For the text-containing cell, return its midpoint in (X, Y) coordinate format. 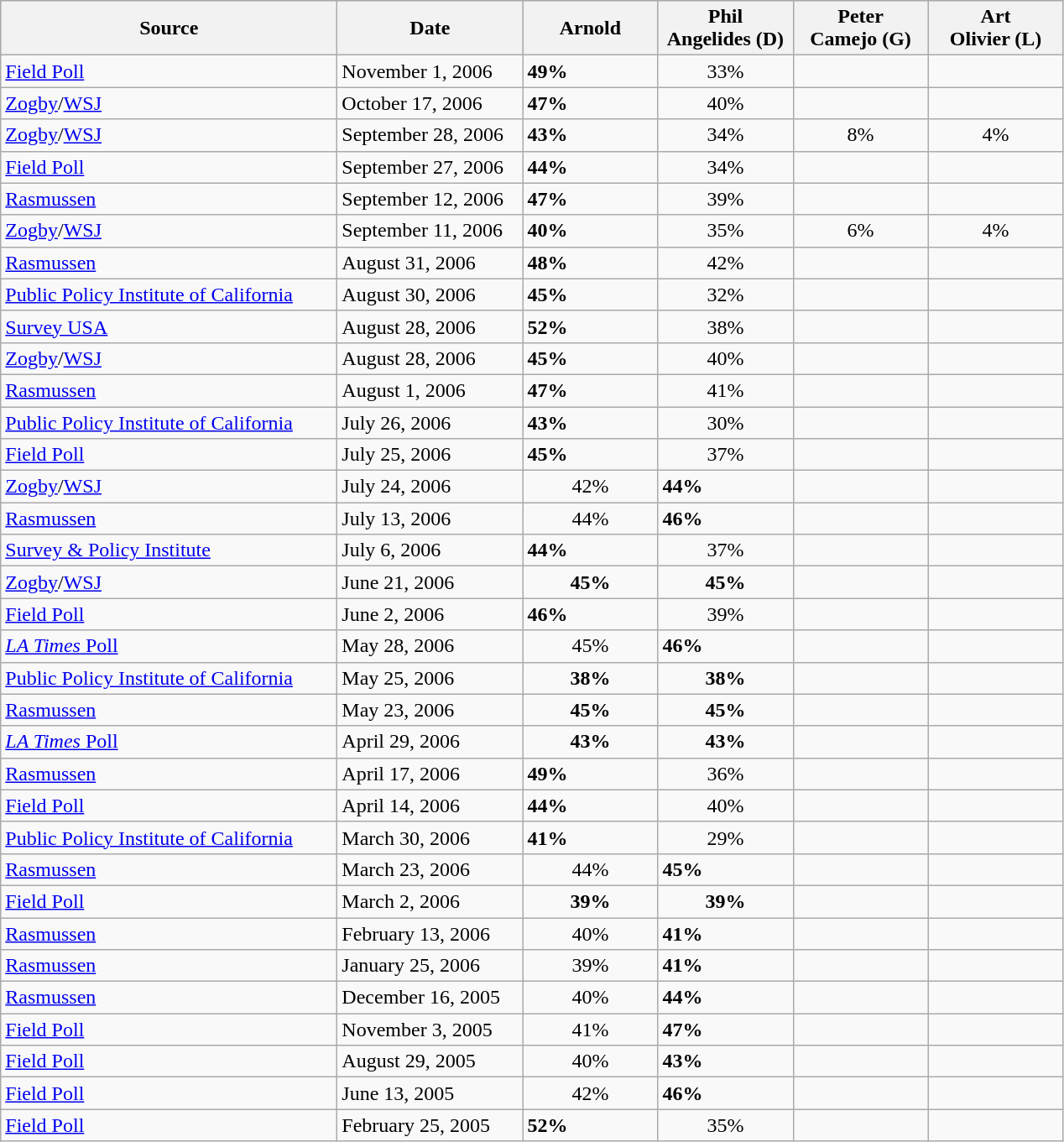
June 13, 2005 (430, 1093)
8% (861, 135)
Date (430, 29)
September 28, 2006 (430, 135)
Survey & Policy Institute (170, 550)
March 30, 2006 (430, 837)
May 28, 2006 (430, 646)
August 1, 2006 (430, 390)
September 12, 2006 (430, 199)
May 23, 2006 (430, 710)
June 2, 2006 (430, 614)
August 30, 2006 (430, 295)
32% (725, 295)
6% (861, 231)
January 25, 2006 (430, 966)
March 23, 2006 (430, 869)
July 6, 2006 (430, 550)
February 25, 2005 (430, 1125)
July 13, 2006 (430, 519)
May 25, 2006 (430, 678)
April 17, 2006 (430, 774)
November 3, 2005 (430, 1030)
February 13, 2006 (430, 934)
Source (170, 29)
July 24, 2006 (430, 487)
33% (725, 71)
July 25, 2006 (430, 455)
36% (725, 774)
July 26, 2006 (430, 422)
December 16, 2005 (430, 998)
September 11, 2006 (430, 231)
October 17, 2006 (430, 103)
Survey USA (170, 326)
November 1, 2006 (430, 71)
29% (725, 837)
PeterCamejo (G) (861, 29)
March 2, 2006 (430, 901)
PhilAngelides (D) (725, 29)
September 27, 2006 (430, 167)
ArtOlivier (L) (995, 29)
April 29, 2006 (430, 742)
August 31, 2006 (430, 263)
30% (725, 422)
48% (591, 263)
Arnold (591, 29)
April 14, 2006 (430, 806)
June 21, 2006 (430, 582)
August 29, 2005 (430, 1061)
